Pinpoint the cell where the given text exists, returning its (x, y) midpoint coordinate. 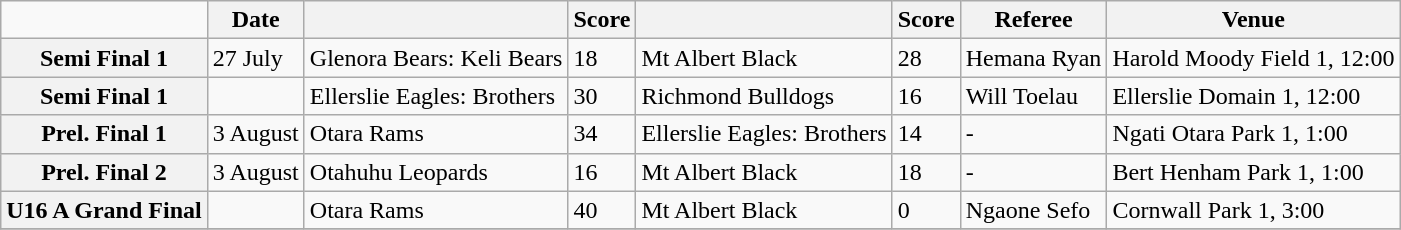
U16 A Grand Final (104, 210)
Ellerslie Domain 1, 12:00 (1254, 96)
Venue (1254, 20)
34 (602, 134)
Ngati Otara Park 1, 1:00 (1254, 134)
Ngaone Sefo (1034, 210)
28 (926, 58)
40 (602, 210)
Prel. Final 1 (104, 134)
0 (926, 210)
Date (256, 20)
Glenora Bears: Keli Bears (436, 58)
Otahuhu Leopards (436, 172)
Harold Moody Field 1, 12:00 (1254, 58)
Hemana Ryan (1034, 58)
Prel. Final 2 (104, 172)
14 (926, 134)
Cornwall Park 1, 3:00 (1254, 210)
30 (602, 96)
Bert Henham Park 1, 1:00 (1254, 172)
27 July (256, 58)
Will Toelau (1034, 96)
Richmond Bulldogs (764, 96)
Referee (1034, 20)
